Capture the cell that displays the provided text and extract its [X, Y] central coordinate. 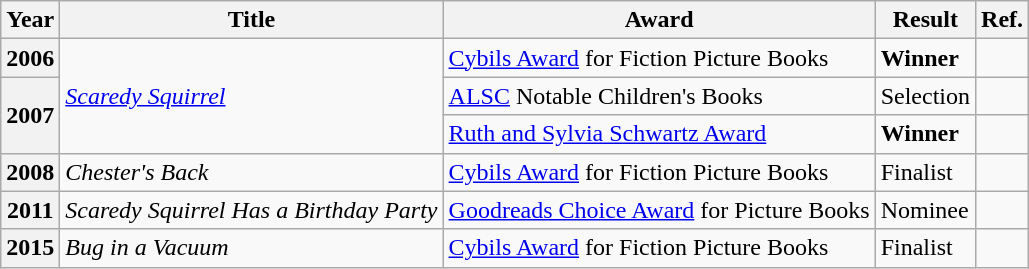
Selection [925, 96]
Year [30, 20]
2007 [30, 115]
Nominee [925, 210]
2006 [30, 58]
Title [252, 20]
2008 [30, 172]
Scaredy Squirrel Has a Birthday Party [252, 210]
Chester's Back [252, 172]
Result [925, 20]
Ruth and Sylvia Schwartz Award [659, 134]
Award [659, 20]
Bug in a Vacuum [252, 248]
Goodreads Choice Award for Picture Books [659, 210]
ALSC Notable Children's Books [659, 96]
2015 [30, 248]
Scaredy Squirrel [252, 96]
Ref. [1002, 20]
2011 [30, 210]
